Identify which cell holds the provided text, then report its [x, y] central coordinate. 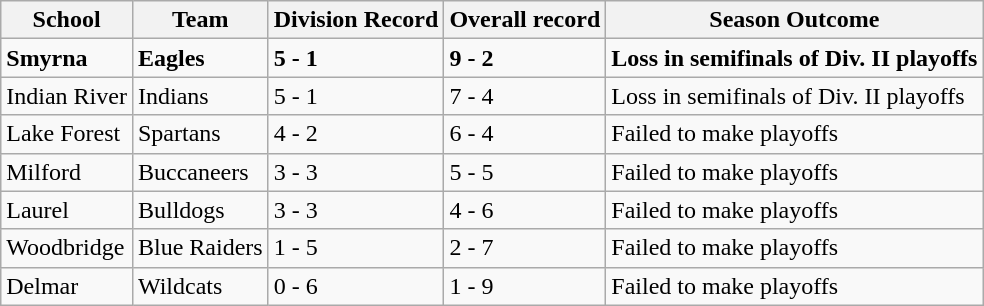
Overall record [525, 20]
Spartans [200, 134]
Bulldogs [200, 210]
Buccaneers [200, 172]
Laurel [67, 210]
4 - 2 [356, 134]
1 - 9 [525, 286]
Wildcats [200, 286]
Lake Forest [67, 134]
2 - 7 [525, 248]
Season Outcome [794, 20]
Indian River [67, 96]
Delmar [67, 286]
Blue Raiders [200, 248]
4 - 6 [525, 210]
0 - 6 [356, 286]
School [67, 20]
Team [200, 20]
Milford [67, 172]
Indians [200, 96]
7 - 4 [525, 96]
Woodbridge [67, 248]
6 - 4 [525, 134]
Division Record [356, 20]
1 - 5 [356, 248]
5 - 5 [525, 172]
Smyrna [67, 58]
Eagles [200, 58]
9 - 2 [525, 58]
